Scan for the cell matching the given text and deliver its [x, y] coordinate at center. 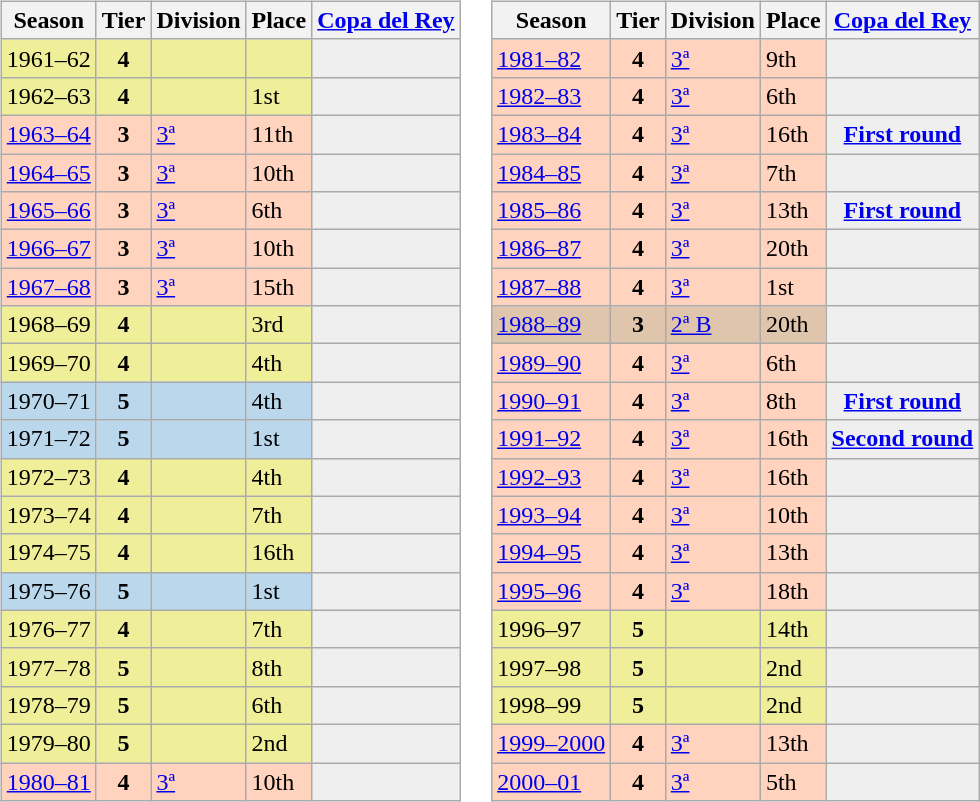
1990–91 [552, 401]
1970–71 [48, 401]
1989–90 [552, 363]
1979–80 [48, 743]
1992–93 [552, 477]
9th [793, 58]
1994–95 [552, 553]
1967–68 [48, 287]
1982–83 [552, 96]
1995–96 [552, 591]
1974–75 [48, 553]
1986–87 [552, 249]
1976–77 [48, 629]
15th [279, 287]
1965–66 [48, 211]
1983–84 [552, 134]
Second round [902, 439]
2000–01 [552, 781]
1968–69 [48, 325]
1977–78 [48, 667]
1997–98 [552, 667]
18th [793, 591]
1978–79 [48, 705]
1981–82 [552, 58]
3rd [279, 325]
11th [279, 134]
1993–94 [552, 515]
1972–73 [48, 477]
1975–76 [48, 591]
1988–89 [552, 325]
1973–74 [48, 515]
1991–92 [552, 439]
1984–85 [552, 173]
1987–88 [552, 287]
1961–62 [48, 58]
1969–70 [48, 363]
5th [793, 781]
1964–65 [48, 173]
1966–67 [48, 249]
1980–81 [48, 781]
14th [793, 629]
1996–97 [552, 629]
1971–72 [48, 439]
2ª B [712, 325]
1999–2000 [552, 743]
1963–64 [48, 134]
1985–86 [552, 211]
1998–99 [552, 705]
1962–63 [48, 96]
